Locate the cell with the specified text and output its (x, y) center coordinate. 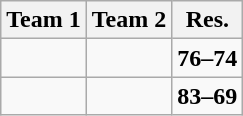
Res. (208, 20)
Team 2 (129, 20)
Team 1 (44, 20)
76–74 (208, 58)
83–69 (208, 96)
